Find where the given text appears and provide that cell's center as [x, y] coordinate. 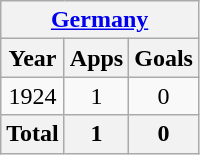
1924 [33, 96]
Year [33, 58]
Germany [100, 20]
Total [33, 134]
Goals [164, 58]
Apps [96, 58]
